Pinpoint the cell where the given text exists, returning its (x, y) midpoint coordinate. 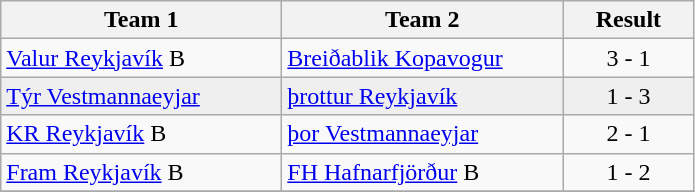
þor Vestmannaeyjar (422, 134)
KR Reykjavík B (142, 134)
1 - 2 (628, 172)
3 - 1 (628, 58)
Breiðablik Kopavogur (422, 58)
2 - 1 (628, 134)
FH Hafnarfjörður B (422, 172)
Fram Reykjavík B (142, 172)
1 - 3 (628, 96)
Team 1 (142, 20)
Team 2 (422, 20)
Týr Vestmannaeyjar (142, 96)
Result (628, 20)
þrottur Reykjavík (422, 96)
Valur Reykjavík B (142, 58)
